Pinpoint the cell where the given text exists, returning its (x, y) midpoint coordinate. 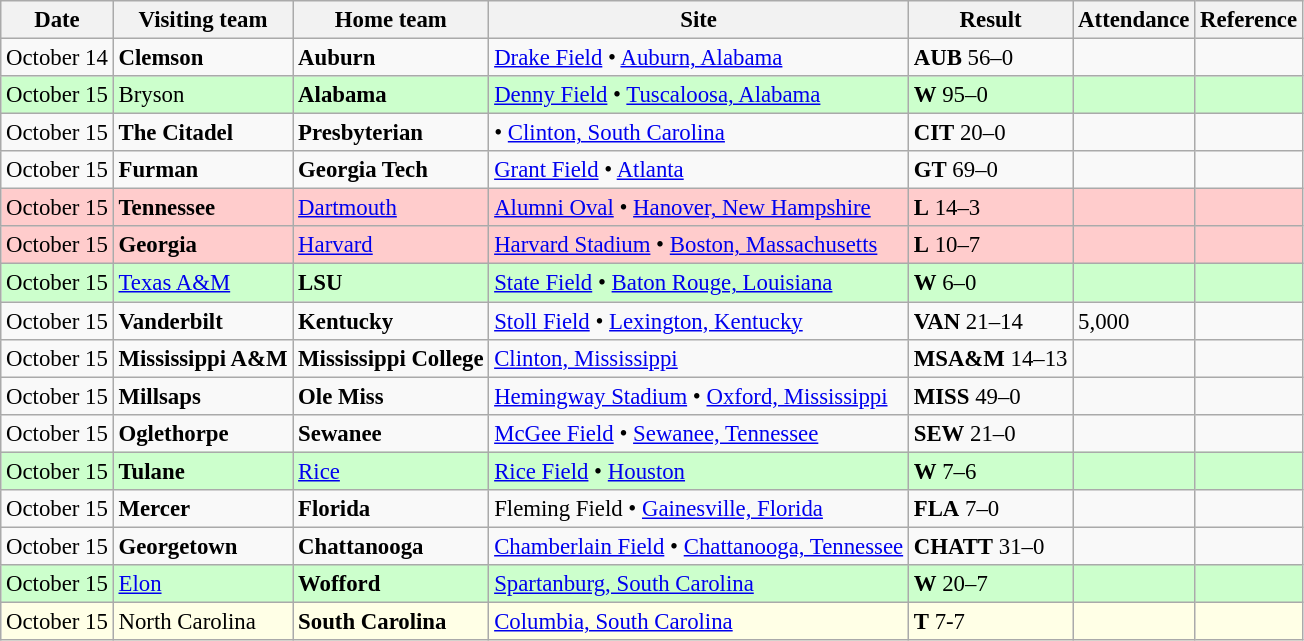
Kentucky (391, 321)
Clinton, Mississippi (699, 358)
Mississippi A&M (203, 358)
Ole Miss (391, 396)
• Clinton, South Carolina (699, 133)
Sewanee (391, 433)
Site (699, 20)
MISS 49–0 (990, 396)
Hemingway Stadium • Oxford, Mississippi (699, 396)
October 14 (57, 58)
The Citadel (203, 133)
Florida (391, 509)
GT 69–0 (990, 170)
VAN 21–14 (990, 321)
Vanderbilt (203, 321)
CIT 20–0 (990, 133)
Chattanooga (391, 546)
Chamberlain Field • Chattanooga, Tennessee (699, 546)
Attendance (1134, 20)
Presbyterian (391, 133)
Visiting team (203, 20)
Georgetown (203, 546)
W 20–7 (990, 584)
Rice Field • Houston (699, 471)
State Field • Baton Rouge, Louisiana (699, 283)
Result (990, 20)
Texas A&M (203, 283)
Spartanburg, South Carolina (699, 584)
L 10–7 (990, 245)
Dartmouth (391, 208)
Reference (1249, 20)
Harvard Stadium • Boston, Massachusetts (699, 245)
Millsaps (203, 396)
Clemson (203, 58)
SEW 21–0 (990, 433)
North Carolina (203, 621)
L 14–3 (990, 208)
Mercer (203, 509)
Mississippi College (391, 358)
South Carolina (391, 621)
Elon (203, 584)
Rice (391, 471)
Home team (391, 20)
AUB 56–0 (990, 58)
Fleming Field • Gainesville, Florida (699, 509)
FLA 7–0 (990, 509)
Furman (203, 170)
Harvard (391, 245)
MSA&M 14–13 (990, 358)
W 6–0 (990, 283)
CHATT 31–0 (990, 546)
Stoll Field • Lexington, Kentucky (699, 321)
Georgia Tech (391, 170)
W 95–0 (990, 95)
Drake Field • Auburn, Alabama (699, 58)
McGee Field • Sewanee, Tennessee (699, 433)
LSU (391, 283)
Grant Field • Atlanta (699, 170)
Wofford (391, 584)
5,000 (1134, 321)
Denny Field • Tuscaloosa, Alabama (699, 95)
Tulane (203, 471)
W 7–6 (990, 471)
Auburn (391, 58)
Date (57, 20)
Alabama (391, 95)
Columbia, South Carolina (699, 621)
Bryson (203, 95)
T 7-7 (990, 621)
Tennessee (203, 208)
Alumni Oval • Hanover, New Hampshire (699, 208)
Oglethorpe (203, 433)
Georgia (203, 245)
